Determine the [x, y] coordinate at the center of the cell enclosing the given text.  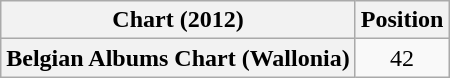
42 [402, 58]
Position [402, 20]
Belgian Albums Chart (Wallonia) [178, 58]
Chart (2012) [178, 20]
